Locate the cell with the specified text and output its [X, Y] center coordinate. 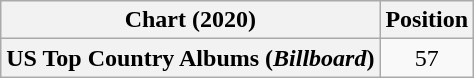
Position [427, 20]
57 [427, 58]
Chart (2020) [190, 20]
US Top Country Albums (Billboard) [190, 58]
